For the text-containing cell, return its midpoint in [X, Y] coordinate format. 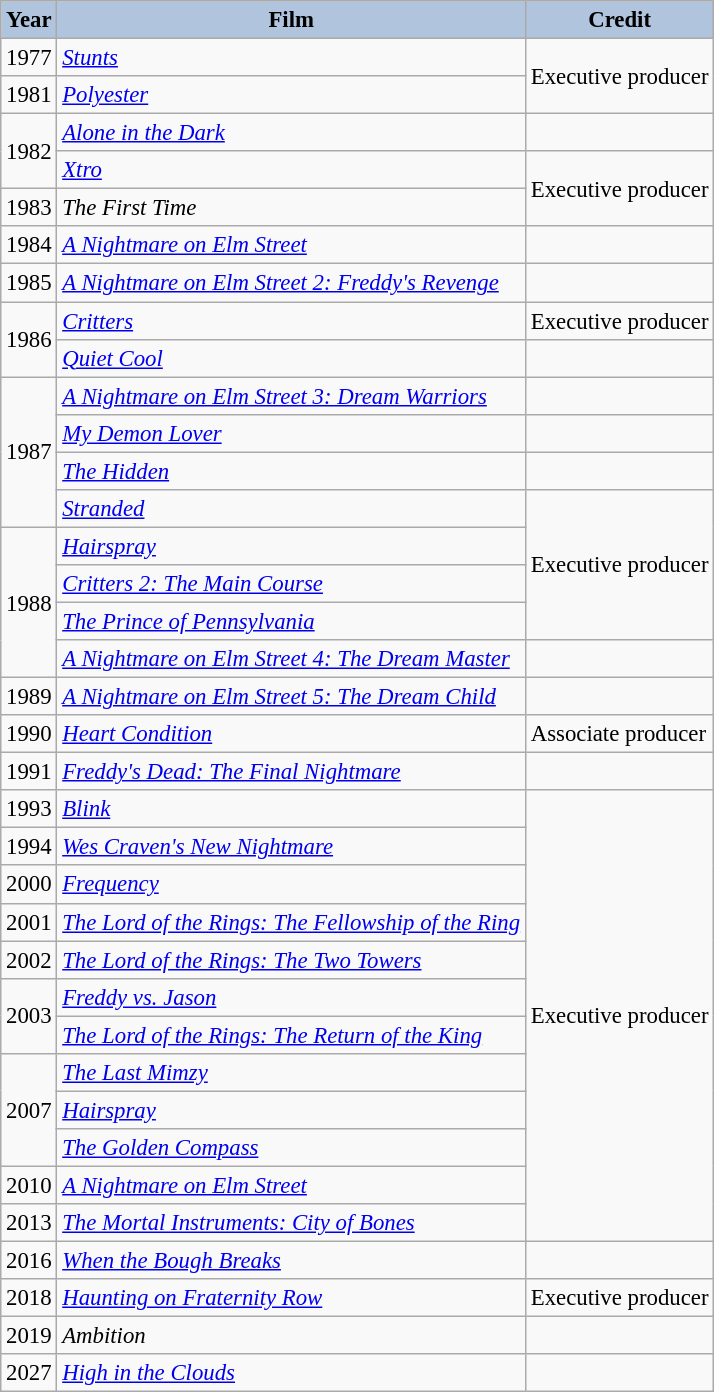
2007 [29, 1110]
The Lord of the Rings: The Two Towers [292, 960]
1993 [29, 809]
Wes Craven's New Nightmare [292, 847]
2018 [29, 1298]
2003 [29, 1016]
The First Time [292, 208]
Freddy vs. Jason [292, 997]
Credit [619, 20]
A Nightmare on Elm Street 3: Dream Warriors [292, 396]
Stunts [292, 58]
1987 [29, 452]
Alone in the Dark [292, 133]
1981 [29, 95]
2019 [29, 1336]
The Last Mimzy [292, 1073]
The Lord of the Rings: The Fellowship of the Ring [292, 922]
2001 [29, 922]
Stranded [292, 509]
Xtro [292, 170]
1990 [29, 734]
The Mortal Instruments: City of Bones [292, 1223]
2013 [29, 1223]
2027 [29, 1373]
1977 [29, 58]
1991 [29, 772]
Polyester [292, 95]
Haunting on Fraternity Row [292, 1298]
2002 [29, 960]
My Demon Lover [292, 433]
1986 [29, 340]
A Nightmare on Elm Street 2: Freddy's Revenge [292, 283]
Associate producer [619, 734]
1985 [29, 283]
1984 [29, 245]
High in the Clouds [292, 1373]
Blink [292, 809]
1988 [29, 602]
The Lord of the Rings: The Return of the King [292, 1035]
1989 [29, 697]
Year [29, 20]
1982 [29, 152]
1983 [29, 208]
Critters [292, 321]
1994 [29, 847]
Heart Condition [292, 734]
Critters 2: The Main Course [292, 584]
2016 [29, 1261]
Film [292, 20]
The Golden Compass [292, 1148]
2000 [29, 885]
When the Bough Breaks [292, 1261]
A Nightmare on Elm Street 5: The Dream Child [292, 697]
2010 [29, 1185]
Frequency [292, 885]
Freddy's Dead: The Final Nightmare [292, 772]
The Prince of Pennsylvania [292, 621]
Ambition [292, 1336]
A Nightmare on Elm Street 4: The Dream Master [292, 659]
The Hidden [292, 471]
Quiet Cool [292, 358]
